Return [X, Y] of the center of cell containing provided text 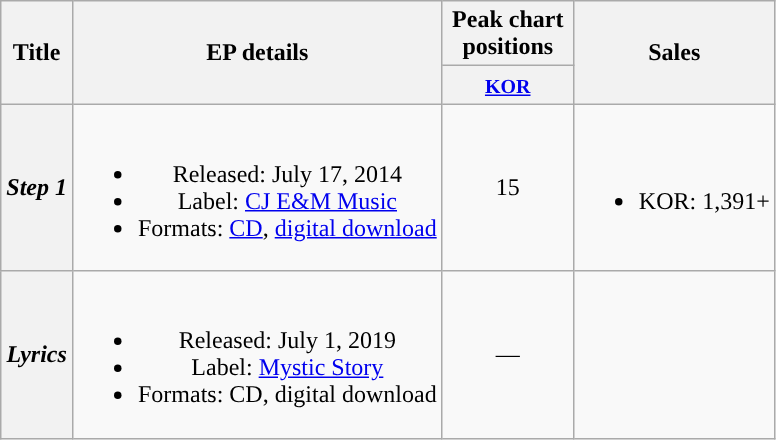
— [508, 354]
Released: July 1, 2019Label: Mystic StoryFormats: CD, digital download [257, 354]
Released: July 17, 2014Label: CJ E&M MusicFormats: CD, digital download [257, 188]
15 [508, 188]
Lyrics [37, 354]
KOR: 1,391+ [674, 188]
EP details [257, 52]
KOR [508, 85]
Sales [674, 52]
Title [37, 52]
Step 1 [37, 188]
Peak chart positions [508, 34]
